Pinpoint the cell where the given text exists, returning its [x, y] midpoint coordinate. 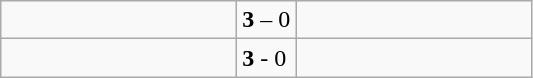
3 – 0 [266, 20]
3 - 0 [266, 58]
